Search for the cell housing the specified text and yield its [x, y] center coordinate. 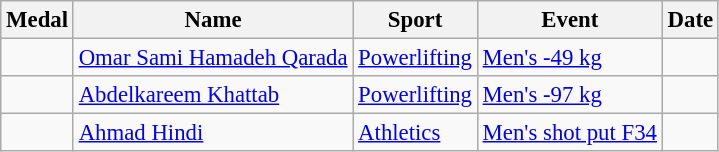
Men's -49 kg [570, 58]
Abdelkareem Khattab [212, 95]
Men's shot put F34 [570, 133]
Date [690, 20]
Event [570, 20]
Men's -97 kg [570, 95]
Name [212, 20]
Omar Sami Hamadeh Qarada [212, 58]
Sport [415, 20]
Athletics [415, 133]
Medal [38, 20]
Ahmad Hindi [212, 133]
